Identify which cell holds the provided text, then report its [x, y] central coordinate. 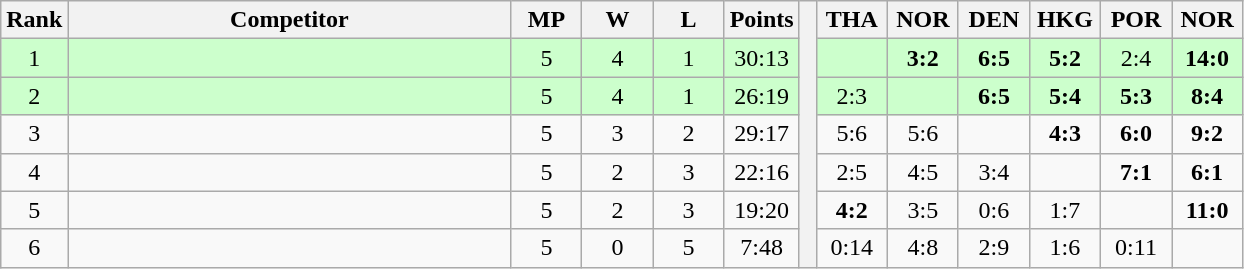
0:6 [994, 210]
2:5 [852, 172]
7:1 [1136, 172]
W [618, 20]
30:13 [762, 58]
3:5 [922, 210]
9:2 [1208, 134]
3:4 [994, 172]
6:1 [1208, 172]
7:48 [762, 248]
0 [618, 248]
4:5 [922, 172]
Competitor [290, 20]
0:11 [1136, 248]
2:3 [852, 96]
29:17 [762, 134]
5:4 [1064, 96]
THA [852, 20]
6 [34, 248]
2:4 [1136, 58]
1:7 [1064, 210]
MP [546, 20]
6:0 [1136, 134]
19:20 [762, 210]
4:8 [922, 248]
8:4 [1208, 96]
L [688, 20]
Rank [34, 20]
Points [762, 20]
5:3 [1136, 96]
5:2 [1064, 58]
HKG [1064, 20]
1:6 [1064, 248]
14:0 [1208, 58]
DEN [994, 20]
2:9 [994, 248]
0:14 [852, 248]
4:3 [1064, 134]
26:19 [762, 96]
4:2 [852, 210]
POR [1136, 20]
11:0 [1208, 210]
3:2 [922, 58]
22:16 [762, 172]
